Identify which cell holds the provided text, then report its [X, Y] central coordinate. 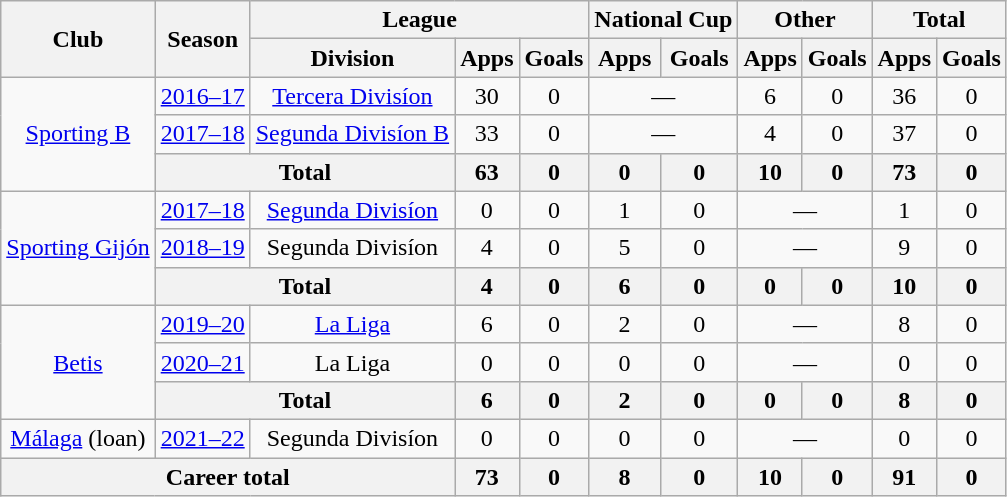
2019–20 [202, 324]
33 [487, 134]
Betis [78, 362]
National Cup [664, 20]
Sporting B [78, 134]
30 [487, 96]
Club [78, 39]
2016–17 [202, 96]
Segunda Divisíon B [352, 134]
Season [202, 39]
37 [904, 134]
Málaga (loan) [78, 438]
League [420, 20]
91 [904, 477]
63 [487, 172]
Sporting Gijón [78, 248]
Division [352, 58]
5 [625, 248]
Other [805, 20]
2018–19 [202, 248]
2020–21 [202, 362]
2021–22 [202, 438]
9 [904, 248]
Career total [228, 477]
Tercera Divisíon [352, 96]
36 [904, 96]
